Output the (X, Y) coordinate of the center of the cell containing the given text.  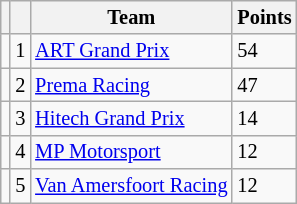
4 (20, 152)
47 (264, 85)
14 (264, 118)
Team (131, 17)
54 (264, 51)
1 (20, 51)
5 (20, 186)
Points (264, 17)
3 (20, 118)
ART Grand Prix (131, 51)
MP Motorsport (131, 152)
Prema Racing (131, 85)
Van Amersfoort Racing (131, 186)
2 (20, 85)
Hitech Grand Prix (131, 118)
